For the text-containing cell, return its midpoint in (X, Y) coordinate format. 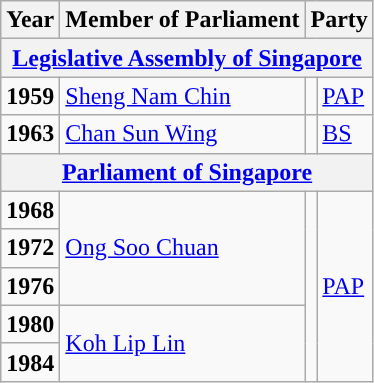
Sheng Nam Chin (182, 96)
Ong Soo Chuan (182, 248)
Member of Parliament (182, 20)
Koh Lip Lin (182, 343)
Chan Sun Wing (182, 134)
1968 (30, 210)
1959 (30, 96)
Party (339, 20)
1972 (30, 248)
1976 (30, 286)
1984 (30, 362)
1980 (30, 324)
1963 (30, 134)
Legislative Assembly of Singapore (188, 58)
BS (346, 134)
Parliament of Singapore (188, 172)
Year (30, 20)
